Determine the (X, Y) coordinate at the center of the cell enclosing the given text.  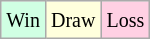
Win (24, 20)
Loss (126, 20)
Draw (72, 20)
